For the text-containing cell, return its midpoint in [x, y] coordinate format. 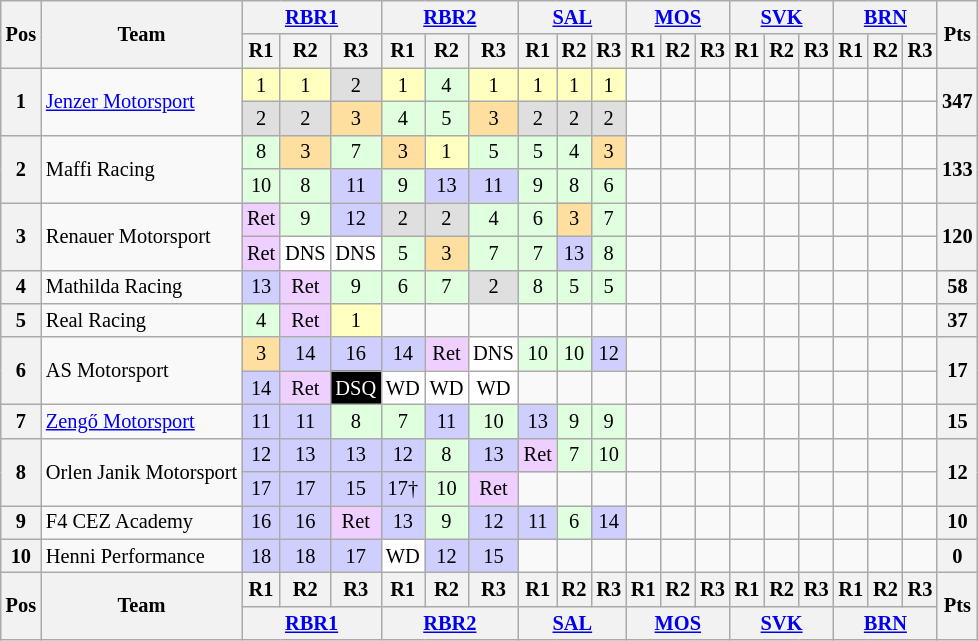
133 [957, 168]
Henni Performance [142, 556]
58 [957, 287]
AS Motorsport [142, 370]
37 [957, 320]
DSQ [356, 388]
347 [957, 102]
Orlen Janik Motorsport [142, 472]
Maffi Racing [142, 168]
17† [403, 489]
Jenzer Motorsport [142, 102]
Real Racing [142, 320]
Mathilda Racing [142, 287]
F4 CEZ Academy [142, 522]
Renauer Motorsport [142, 236]
0 [957, 556]
120 [957, 236]
Zengő Motorsport [142, 421]
